Identify which cell holds the provided text, then report its (X, Y) central coordinate. 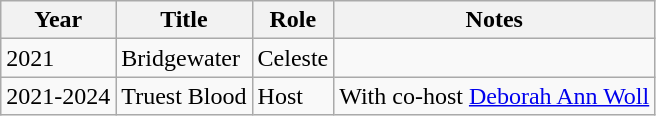
2021 (58, 58)
Truest Blood (184, 96)
Title (184, 20)
Role (293, 20)
With co-host Deborah Ann Woll (494, 96)
Notes (494, 20)
Host (293, 96)
2021-2024 (58, 96)
Bridgewater (184, 58)
Celeste (293, 58)
Year (58, 20)
